Locate the cell with the specified text and output its (X, Y) center coordinate. 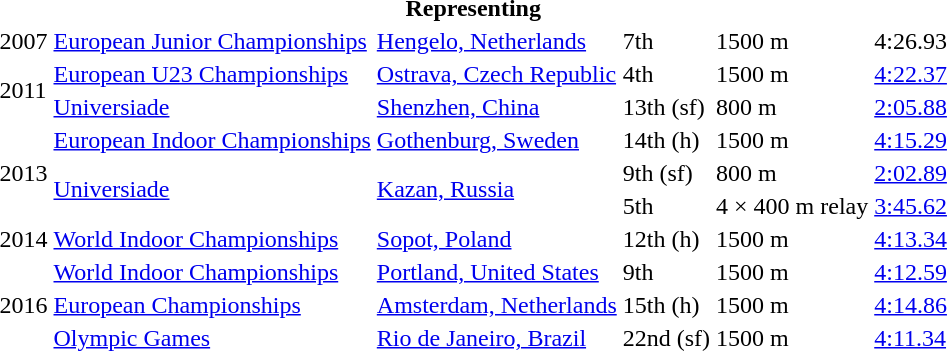
12th (h) (666, 239)
Shenzhen, China (496, 107)
13th (sf) (666, 107)
European Junior Championships (212, 41)
9th (sf) (666, 173)
9th (666, 272)
4th (666, 74)
Amsterdam, Netherlands (496, 305)
European U23 Championships (212, 74)
Portland, United States (496, 272)
Sopot, Poland (496, 239)
Gothenburg, Sweden (496, 140)
Kazan, Russia (496, 190)
4 × 400 m relay (792, 206)
Ostrava, Czech Republic (496, 74)
European Indoor Championships (212, 140)
7th (666, 41)
14th (h) (666, 140)
Hengelo, Netherlands (496, 41)
15th (h) (666, 305)
European Championships (212, 305)
5th (666, 206)
